Capture the cell that displays the provided text and extract its [x, y] central coordinate. 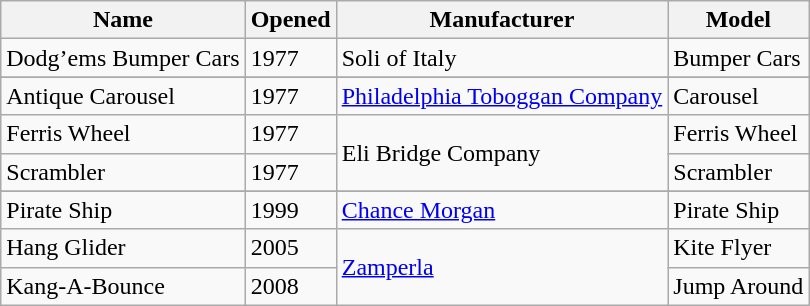
Zamperla [502, 267]
1999 [290, 210]
Dodg’ems Bumper Cars [123, 58]
Bumper Cars [738, 58]
Philadelphia Toboggan Company [502, 96]
Hang Glider [123, 248]
Carousel [738, 96]
2005 [290, 248]
Manufacturer [502, 20]
Opened [290, 20]
Name [123, 20]
Model [738, 20]
Antique Carousel [123, 96]
Soli of Italy [502, 58]
Chance Morgan [502, 210]
Kang-A-Bounce [123, 286]
2008 [290, 286]
Jump Around [738, 286]
Kite Flyer [738, 248]
Eli Bridge Company [502, 153]
